Find where the given text appears and provide that cell's center as (X, Y) coordinate. 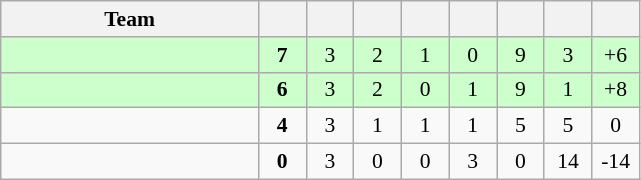
7 (282, 55)
Team (130, 19)
6 (282, 90)
+6 (616, 55)
-14 (616, 162)
4 (282, 126)
+8 (616, 90)
14 (568, 162)
